Identify which cell holds the provided text, then report its [X, Y] central coordinate. 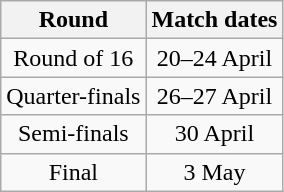
26–27 April [214, 96]
30 April [214, 134]
Match dates [214, 20]
Final [74, 172]
Round of 16 [74, 58]
3 May [214, 172]
20–24 April [214, 58]
Round [74, 20]
Semi-finals [74, 134]
Quarter-finals [74, 96]
